Search for the cell housing the specified text and yield its [x, y] center coordinate. 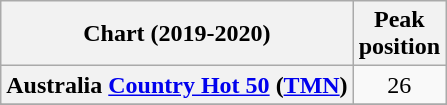
26 [399, 85]
Peak position [399, 34]
Australia Country Hot 50 (TMN) [177, 85]
Chart (2019-2020) [177, 34]
